Provide the [X, Y] coordinate of the cell's center where the given text is located.  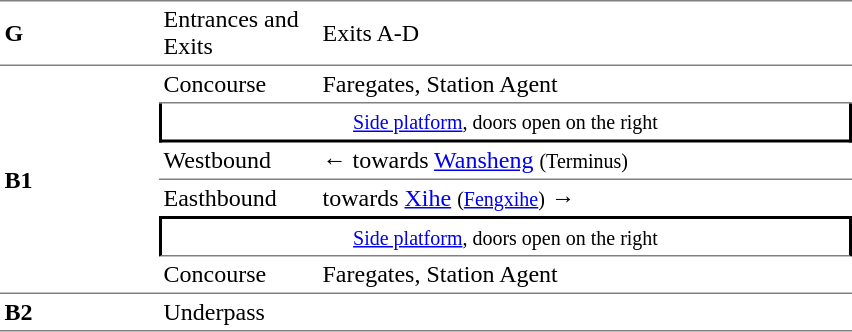
Entrances and Exits [238, 33]
Exits A-D [585, 33]
B2 [80, 313]
← towards Wansheng (Terminus) [585, 161]
Westbound [238, 161]
G [80, 33]
B1 [80, 180]
Underpass [238, 313]
towards Xihe (Fengxihe) → [585, 198]
Easthbound [238, 198]
